Search for the cell housing the specified text and yield its [X, Y] center coordinate. 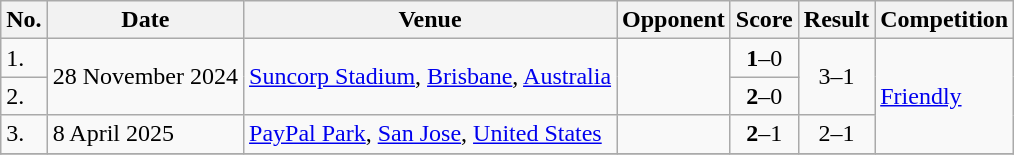
28 November 2024 [145, 77]
Score [764, 20]
Venue [430, 20]
Suncorp Stadium, Brisbane, Australia [430, 77]
1–0 [764, 58]
No. [24, 20]
PayPal Park, San Jose, United States [430, 134]
3. [24, 134]
2–0 [764, 96]
Date [145, 20]
Opponent [674, 20]
Friendly [944, 96]
Result [836, 20]
2. [24, 96]
3–1 [836, 77]
Competition [944, 20]
8 April 2025 [145, 134]
1. [24, 58]
